Return the [x, y] coordinate for the center point of the cell that contains the specified text.  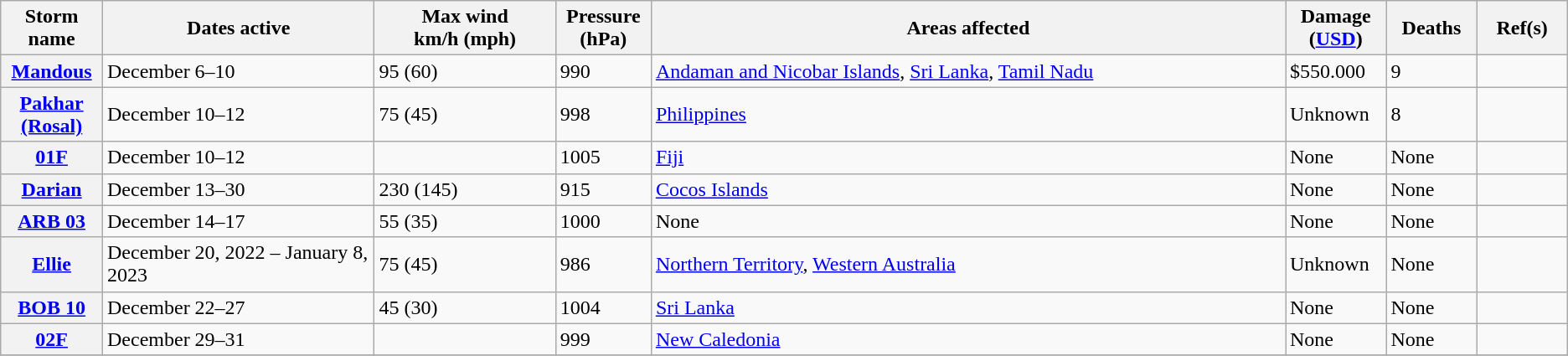
Ellie [52, 265]
998 [603, 114]
Philippines [968, 114]
1005 [603, 157]
9 [1431, 71]
December 6–10 [238, 71]
915 [603, 189]
Deaths [1431, 28]
Ref(s) [1522, 28]
990 [603, 71]
Fiji [968, 157]
230 (145) [465, 189]
New Caledonia [968, 339]
Areas affected [968, 28]
BOB 10 [52, 307]
Storm name [52, 28]
01F [52, 157]
December 13–30 [238, 189]
Dates active [238, 28]
Mandous [52, 71]
Andaman and Nicobar Islands, Sri Lanka, Tamil Nadu [968, 71]
December 22–27 [238, 307]
December 14–17 [238, 221]
1000 [603, 221]
December 20, 2022 – January 8, 2023 [238, 265]
December 29–31 [238, 339]
Darian [52, 189]
ARB 03 [52, 221]
Pressure(hPa) [603, 28]
Pakhar (Rosal) [52, 114]
Northern Territory, Western Australia [968, 265]
95 (60) [465, 71]
Sri Lanka [968, 307]
986 [603, 265]
Max windkm/h (mph) [465, 28]
Damage(USD) [1335, 28]
45 (30) [465, 307]
999 [603, 339]
Cocos Islands [968, 189]
1004 [603, 307]
55 (35) [465, 221]
$550.000 [1335, 71]
8 [1431, 114]
02F [52, 339]
